Search for the cell housing the specified text and yield its (x, y) center coordinate. 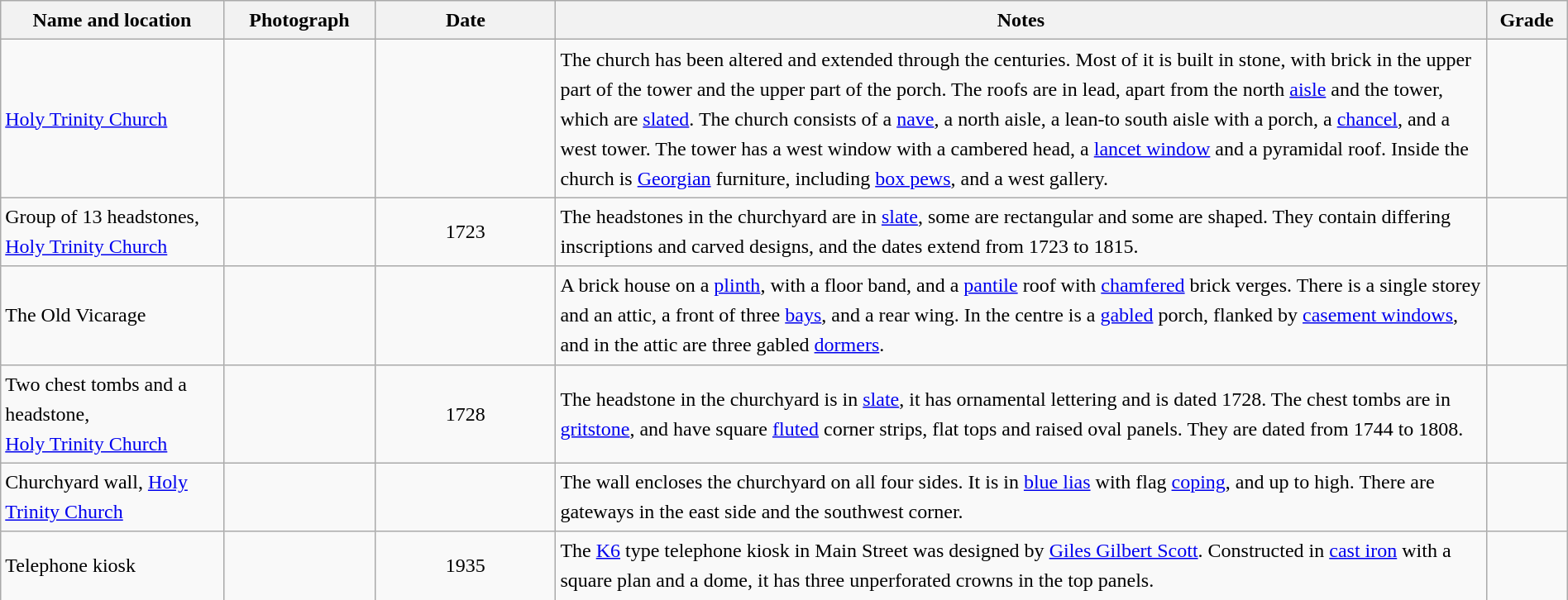
Name and location (112, 20)
Notes (1021, 20)
1935 (466, 565)
Date (466, 20)
Photograph (299, 20)
Two chest tombs and a headstone,Holy Trinity Church (112, 413)
1728 (466, 413)
Grade (1527, 20)
Group of 13 headstones,Holy Trinity Church (112, 231)
The Old Vicarage (112, 316)
Telephone kiosk (112, 565)
1723 (466, 231)
Holy Trinity Church (112, 119)
Churchyard wall, Holy Trinity Church (112, 498)
